Scan for the cell matching the given text and deliver its (x, y) coordinate at center. 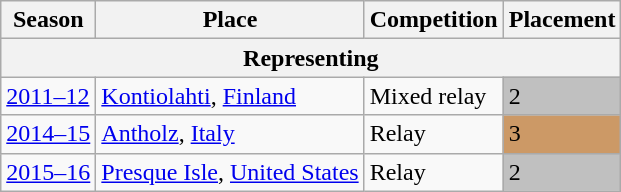
2014–15 (48, 134)
Antholz, Italy (230, 134)
Presque Isle, United States (230, 172)
2011–12 (48, 96)
Representing (311, 58)
Place (230, 20)
Competition (434, 20)
3 (562, 134)
Season (48, 20)
Kontiolahti, Finland (230, 96)
Placement (562, 20)
2015–16 (48, 172)
Mixed relay (434, 96)
